Scan for the cell matching the given text and deliver its [x, y] coordinate at center. 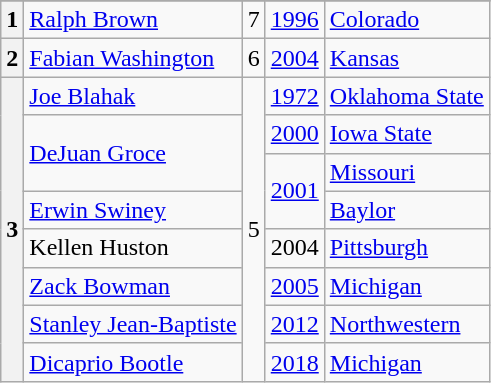
3 [12, 229]
Joe Blahak [133, 96]
2001 [294, 191]
Colorado [406, 20]
2012 [294, 324]
Kellen Huston [133, 248]
5 [254, 229]
Kansas [406, 58]
Ralph Brown [133, 20]
Missouri [406, 172]
Fabian Washington [133, 58]
2000 [294, 134]
Iowa State [406, 134]
Northwestern [406, 324]
Zack Bowman [133, 286]
2 [12, 58]
1972 [294, 96]
1996 [294, 20]
2005 [294, 286]
DeJuan Groce [133, 153]
Erwin Swiney [133, 210]
Oklahoma State [406, 96]
Pittsburgh [406, 248]
1 [12, 20]
Baylor [406, 210]
Dicaprio Bootle [133, 362]
6 [254, 58]
Stanley Jean-Baptiste [133, 324]
2018 [294, 362]
7 [254, 20]
